Scan for the cell matching the given text and deliver its [x, y] coordinate at center. 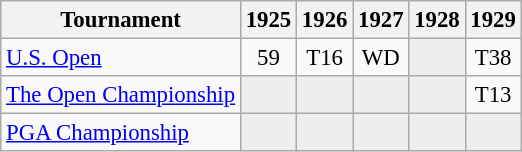
WD [381, 58]
T13 [493, 95]
59 [268, 58]
1927 [381, 20]
U.S. Open [121, 58]
1926 [325, 20]
The Open Championship [121, 95]
1928 [437, 20]
1929 [493, 20]
1925 [268, 20]
T38 [493, 58]
Tournament [121, 20]
PGA Championship [121, 133]
T16 [325, 58]
